Scan for the cell matching the given text and deliver its (x, y) coordinate at center. 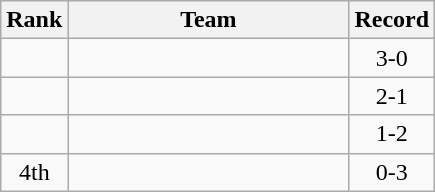
1-2 (392, 134)
3-0 (392, 58)
Team (208, 20)
0-3 (392, 172)
Rank (34, 20)
2-1 (392, 96)
4th (34, 172)
Record (392, 20)
